Find where the given text appears and provide that cell's center as (X, Y) coordinate. 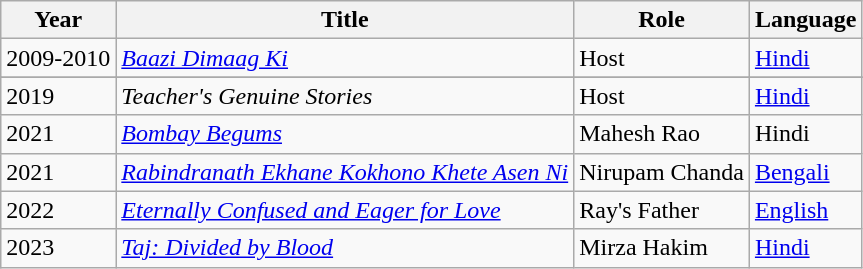
Bengali (805, 172)
Nirupam Chanda (662, 172)
Year (58, 20)
2019 (58, 96)
Language (805, 20)
English (805, 210)
Mahesh Rao (662, 134)
Mirza Hakim (662, 248)
2009-2010 (58, 58)
Title (345, 20)
Rabindranath Ekhane Kokhono Khete Asen Ni (345, 172)
Bombay Begums (345, 134)
Teacher's Genuine Stories (345, 96)
2023 (58, 248)
Eternally Confused and Eager for Love (345, 210)
Taj: Divided by Blood (345, 248)
Ray's Father (662, 210)
2022 (58, 210)
Role (662, 20)
Baazi Dimaag Ki (345, 58)
